Return [x, y] of the center of cell containing provided text 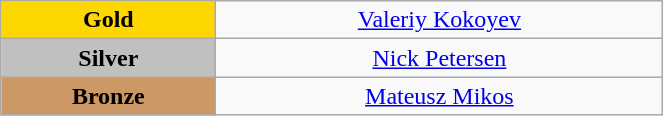
Silver [108, 58]
Mateusz Mikos [440, 96]
Nick Petersen [440, 58]
Valeriy Kokoyev [440, 20]
Bronze [108, 96]
Gold [108, 20]
